Locate the cell with the specified text and output its [x, y] center coordinate. 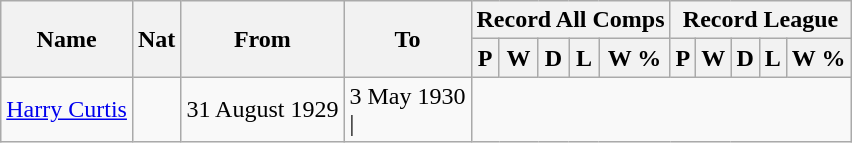
3 May 1930| [408, 110]
Name [67, 39]
31 August 1929 [262, 110]
Nat [156, 39]
From [262, 39]
Record League [760, 20]
Harry Curtis [67, 110]
To [408, 39]
Record All Comps [570, 20]
